Output the [X, Y] coordinate of the center of the cell containing the given text.  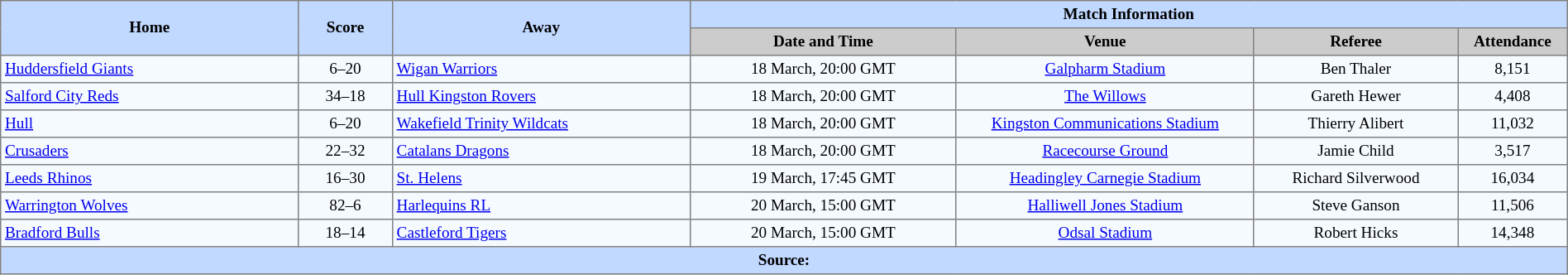
4,408 [1513, 96]
22–32 [346, 151]
Gareth Hewer [1355, 96]
Catalans Dragons [541, 151]
Racecourse Ground [1105, 151]
Score [346, 28]
Source: [784, 260]
Warrington Wolves [150, 205]
Home [150, 28]
Ben Thaler [1355, 70]
Venue [1105, 41]
Salford City Reds [150, 96]
Odsal Stadium [1105, 234]
16–30 [346, 179]
Castleford Tigers [541, 234]
Steve Ganson [1355, 205]
Referee [1355, 41]
Robert Hicks [1355, 234]
Attendance [1513, 41]
Leeds Rhinos [150, 179]
Wigan Warriors [541, 70]
Jamie Child [1355, 151]
19 March, 17:45 GMT [823, 179]
Wakefield Trinity Wildcats [541, 124]
11,506 [1513, 205]
Match Information [1128, 15]
St. Helens [541, 179]
Date and Time [823, 41]
3,517 [1513, 151]
18–14 [346, 234]
Harlequins RL [541, 205]
The Willows [1105, 96]
Thierry Alibert [1355, 124]
34–18 [346, 96]
14,348 [1513, 234]
Richard Silverwood [1355, 179]
Bradford Bulls [150, 234]
16,034 [1513, 179]
Kingston Communications Stadium [1105, 124]
Hull Kingston Rovers [541, 96]
Away [541, 28]
Halliwell Jones Stadium [1105, 205]
Huddersfield Giants [150, 70]
Crusaders [150, 151]
Hull [150, 124]
Headingley Carnegie Stadium [1105, 179]
11,032 [1513, 124]
8,151 [1513, 70]
82–6 [346, 205]
Galpharm Stadium [1105, 70]
